Detect which cell encompasses the target text, then output its [X, Y] center coordinate. 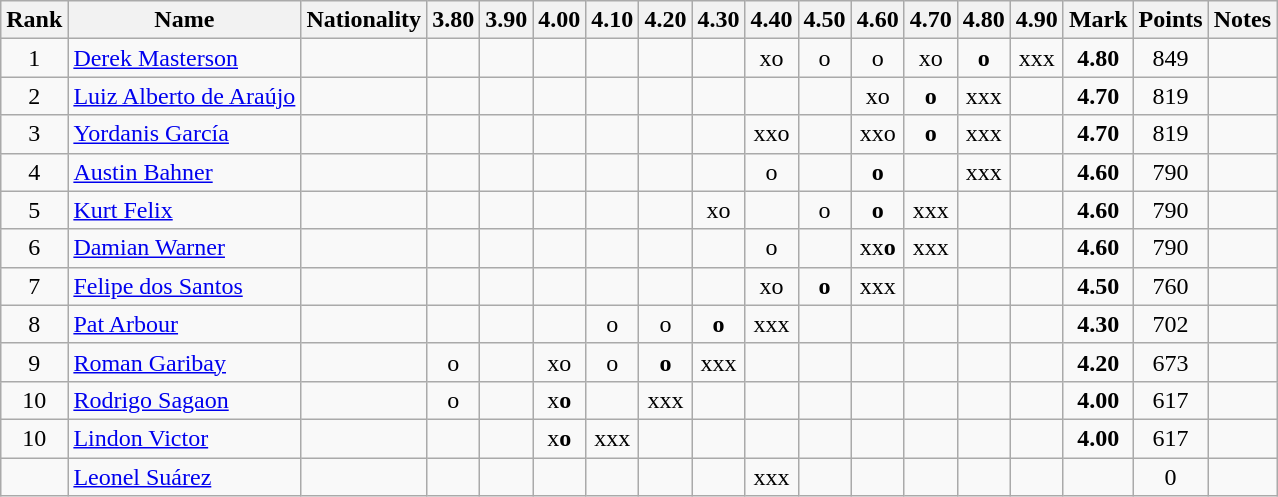
3.80 [454, 20]
Notes [1242, 20]
7 [34, 286]
Nationality [364, 20]
Points [1170, 20]
5 [34, 210]
Roman Garibay [184, 362]
Yordanis García [184, 134]
2 [34, 96]
702 [1170, 324]
Leonel Suárez [184, 477]
Luiz Alberto de Araújo [184, 96]
1 [34, 58]
4.90 [1036, 20]
3 [34, 134]
3.90 [506, 20]
Damian Warner [184, 248]
760 [1170, 286]
4 [34, 172]
Derek Masterson [184, 58]
Mark [1098, 20]
Kurt Felix [184, 210]
Felipe dos Santos [184, 286]
Name [184, 20]
4.40 [772, 20]
Rank [34, 20]
4.10 [612, 20]
9 [34, 362]
Pat Arbour [184, 324]
Austin Bahner [184, 172]
6 [34, 248]
0 [1170, 477]
Rodrigo Sagaon [184, 400]
849 [1170, 58]
8 [34, 324]
673 [1170, 362]
Lindon Victor [184, 438]
